From the cell containing the given text, extract its center point as [X, Y] coordinate. 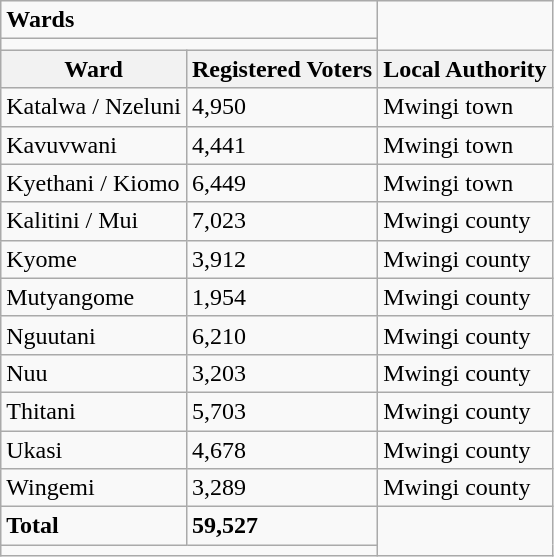
Wingemi [94, 488]
Mutyangome [94, 297]
5,703 [282, 411]
Nuu [94, 373]
1,954 [282, 297]
3,203 [282, 373]
Kalitini / Mui [94, 221]
Nguutani [94, 335]
4,950 [282, 107]
Total [94, 526]
3,289 [282, 488]
4,678 [282, 449]
Ward [94, 69]
3,912 [282, 259]
Kyome [94, 259]
Wards [190, 20]
Ukasi [94, 449]
Katalwa / Nzeluni [94, 107]
Registered Voters [282, 69]
6,210 [282, 335]
Kavuvwani [94, 145]
Kyethani / Kiomo [94, 183]
Local Authority [465, 69]
59,527 [282, 526]
6,449 [282, 183]
7,023 [282, 221]
Thitani [94, 411]
4,441 [282, 145]
